Return the [X, Y] coordinate for the center point of the cell that contains the specified text.  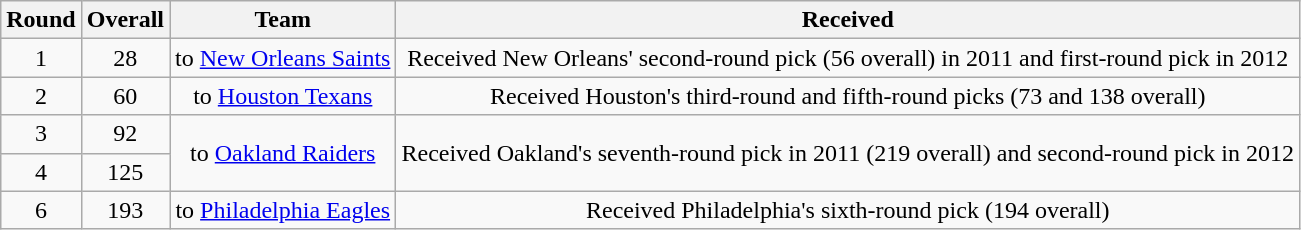
Received Oakland's seventh-round pick in 2011 (219 overall) and second-round pick in 2012 [848, 153]
Overall [125, 20]
2 [41, 96]
Received Houston's third-round and fifth-round picks (73 and 138 overall) [848, 96]
to Oakland Raiders [283, 153]
Round [41, 20]
Received [848, 20]
to Houston Texans [283, 96]
6 [41, 210]
Team [283, 20]
4 [41, 172]
to Philadelphia Eagles [283, 210]
3 [41, 134]
Received New Orleans' second-round pick (56 overall) in 2011 and first-round pick in 2012 [848, 58]
60 [125, 96]
1 [41, 58]
193 [125, 210]
to New Orleans Saints [283, 58]
Received Philadelphia's sixth-round pick (194 overall) [848, 210]
125 [125, 172]
92 [125, 134]
28 [125, 58]
